Scan for the cell matching the given text and deliver its (x, y) coordinate at center. 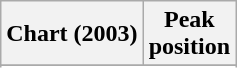
Peakposition (189, 34)
Chart (2003) (72, 34)
